For the text-containing cell, return its midpoint in [X, Y] coordinate format. 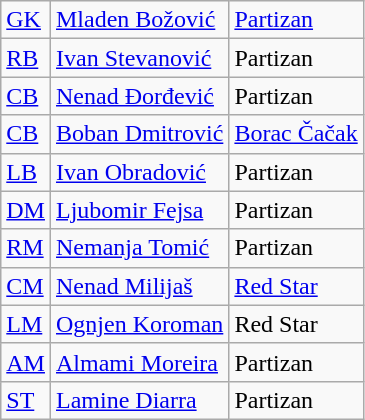
Boban Dmitrović [139, 134]
Ljubomir Fejsa [139, 210]
Nenad Milijaš [139, 286]
LB [26, 172]
Ivan Obradović [139, 172]
Nenad Đorđević [139, 96]
RB [26, 58]
DM [26, 210]
Nemanja Tomić [139, 248]
CM [26, 286]
Lamine Diarra [139, 400]
Almami Moreira [139, 362]
LM [26, 324]
RM [26, 248]
Ognjen Koroman [139, 324]
ST [26, 400]
GK [26, 20]
AM [26, 362]
Ivan Stevanović [139, 58]
Borac Čačak [296, 134]
Mladen Božović [139, 20]
